Pinpoint the cell where the given text exists, returning its [x, y] midpoint coordinate. 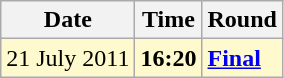
Time [168, 20]
Round [242, 20]
16:20 [168, 58]
Date [68, 20]
Final [242, 58]
21 July 2011 [68, 58]
